Extract the (X, Y) coordinate from the center of the cell holding the provided text.  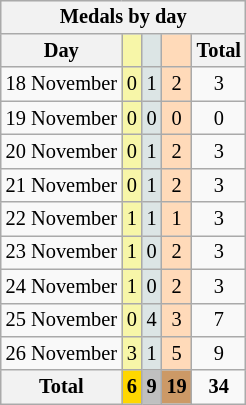
7 (219, 320)
5 (177, 354)
Day (62, 51)
26 November (62, 354)
23 November (62, 253)
Medals by day (124, 17)
21 November (62, 185)
18 November (62, 84)
19 (177, 387)
19 November (62, 118)
4 (152, 320)
6 (132, 387)
34 (219, 387)
24 November (62, 286)
25 November (62, 320)
22 November (62, 219)
20 November (62, 152)
